Scan for the cell matching the given text and deliver its [x, y] coordinate at center. 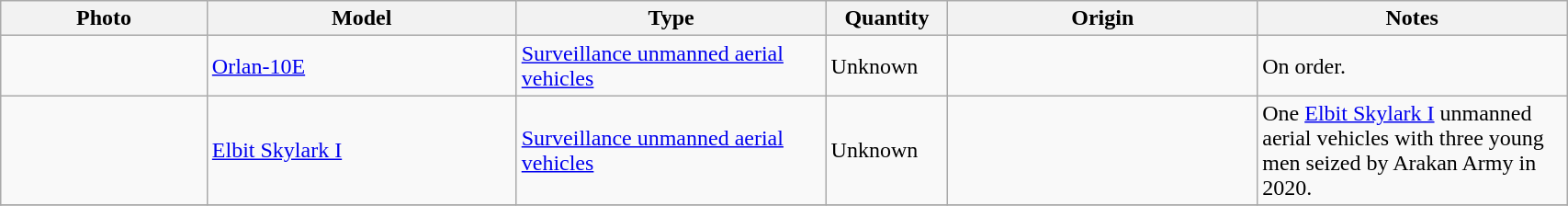
Notes [1413, 18]
Orlan-10E [362, 66]
Photo [105, 18]
Type [671, 18]
One Elbit Skylark I unmanned aerial vehicles with three young men seized by Arakan Army in 2020. [1413, 151]
Origin [1102, 18]
On order. [1413, 66]
Elbit Skylark I [362, 151]
Model [362, 18]
Quantity [887, 18]
